Identify which cell holds the provided text, then report its [x, y] central coordinate. 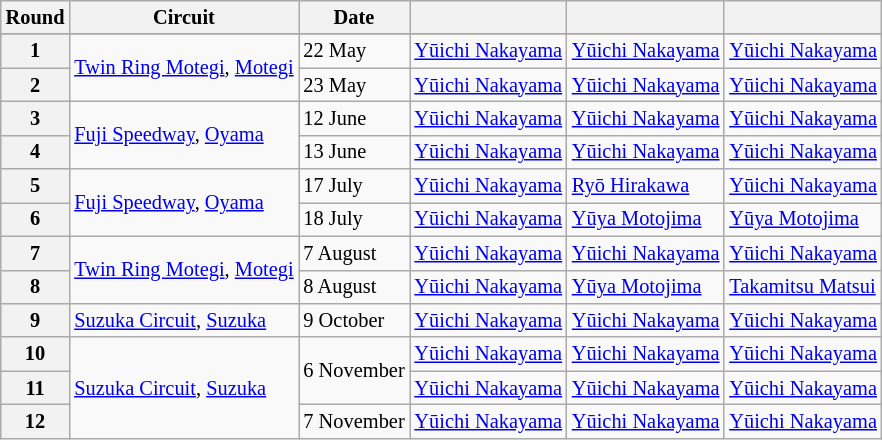
17 July [354, 186]
Date [354, 17]
5 [36, 186]
Takamitsu Matsui [802, 287]
9 [36, 320]
10 [36, 354]
7 [36, 253]
7 August [354, 253]
4 [36, 152]
7 November [354, 421]
2 [36, 85]
Round [36, 17]
22 May [354, 51]
6 [36, 219]
12 June [354, 118]
3 [36, 118]
12 [36, 421]
1 [36, 51]
9 October [354, 320]
8 August [354, 287]
8 [36, 287]
13 June [354, 152]
11 [36, 388]
Circuit [184, 17]
Ryō Hirakawa [646, 186]
6 November [354, 370]
23 May [354, 85]
18 July [354, 219]
